Pinpoint the cell where the given text exists, returning its (x, y) midpoint coordinate. 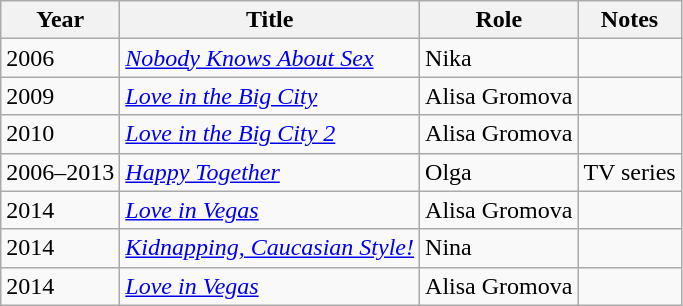
Nika (499, 58)
Nina (499, 248)
Role (499, 20)
2009 (60, 96)
Notes (630, 20)
TV series (630, 172)
Love in the Big City 2 (270, 134)
Happy Together (270, 172)
Kidnapping, Caucasian Style! (270, 248)
Title (270, 20)
Nobody Knows About Sex (270, 58)
2006–2013 (60, 172)
Year (60, 20)
2010 (60, 134)
Love in the Big City (270, 96)
Olga (499, 172)
2006 (60, 58)
